Detect which cell encompasses the target text, then output its [X, Y] center coordinate. 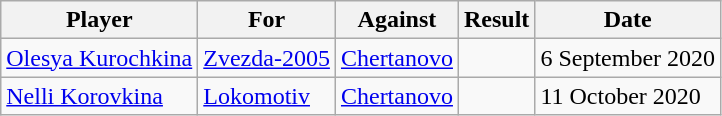
Lokomotiv [267, 96]
Against [396, 20]
Result [496, 20]
Player [100, 20]
Nelli Korovkina [100, 96]
11 October 2020 [628, 96]
Date [628, 20]
Olesya Kurochkina [100, 58]
6 September 2020 [628, 58]
For [267, 20]
Zvezda-2005 [267, 58]
